Scan for the cell matching the given text and deliver its (x, y) coordinate at center. 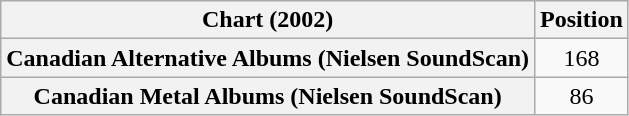
Canadian Metal Albums (Nielsen SoundScan) (268, 96)
86 (582, 96)
Chart (2002) (268, 20)
168 (582, 58)
Canadian Alternative Albums (Nielsen SoundScan) (268, 58)
Position (582, 20)
